Extract the [X, Y] coordinate from the center of the cell holding the provided text.  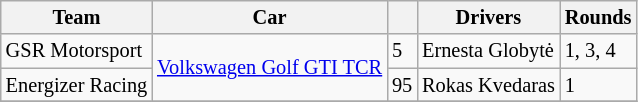
GSR Motorsport [76, 51]
5 [402, 51]
Rounds [598, 17]
Drivers [488, 17]
Energizer Racing [76, 85]
95 [402, 85]
1, 3, 4 [598, 51]
Car [270, 17]
1 [598, 85]
Team [76, 17]
Ernesta Globytė [488, 51]
Rokas Kvedaras [488, 85]
Volkswagen Golf GTI TCR [270, 68]
